Search for the cell housing the specified text and yield its (X, Y) center coordinate. 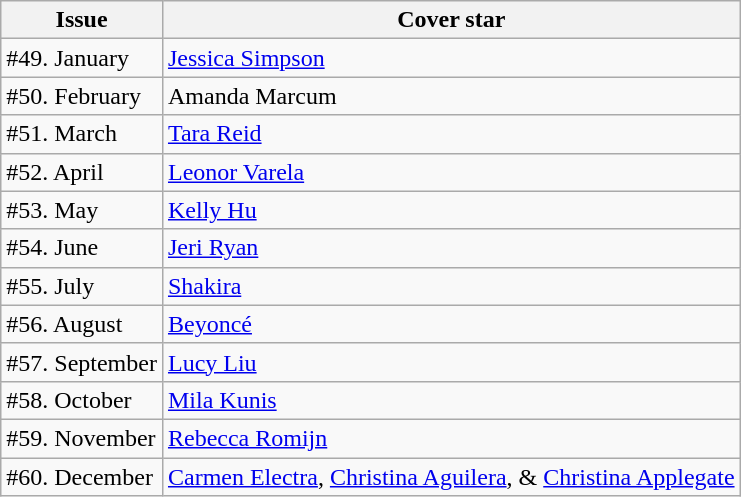
Amanda Marcum (451, 96)
Jeri Ryan (451, 248)
#51. March (82, 134)
#52. April (82, 172)
Issue (82, 20)
Rebecca Romijn (451, 438)
Shakira (451, 286)
Beyoncé (451, 324)
Lucy Liu (451, 362)
#54. June (82, 248)
Jessica Simpson (451, 58)
Mila Kunis (451, 400)
#60. December (82, 477)
#56. August (82, 324)
#57. September (82, 362)
Carmen Electra, Christina Aguilera, & Christina Applegate (451, 477)
Tara Reid (451, 134)
Kelly Hu (451, 210)
#55. July (82, 286)
#53. May (82, 210)
#59. November (82, 438)
Cover star (451, 20)
Leonor Varela (451, 172)
#50. February (82, 96)
#58. October (82, 400)
#49. January (82, 58)
